Output the (x, y) coordinate of the center of the cell containing the given text.  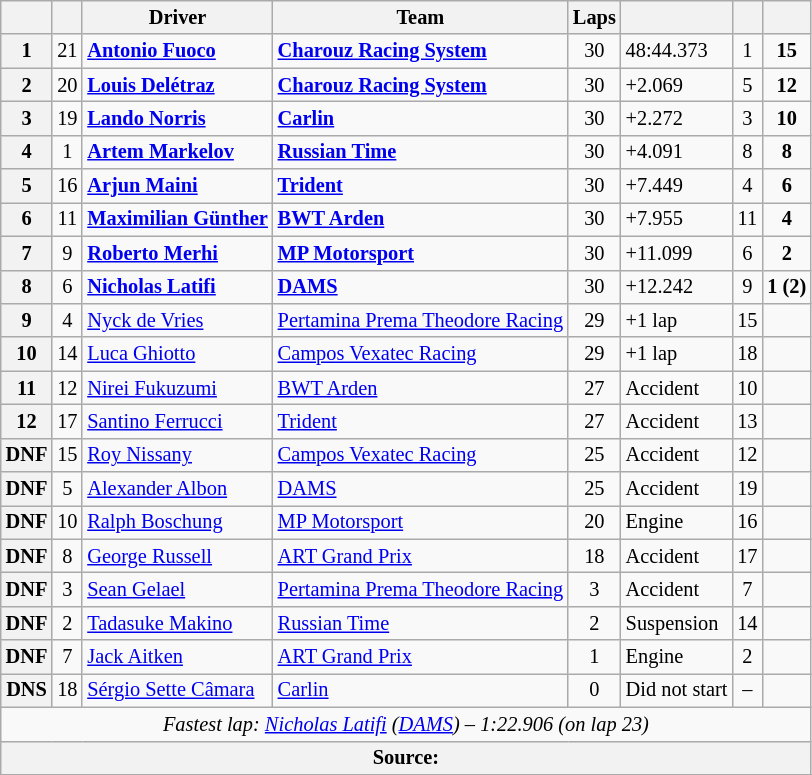
1 (2) (786, 287)
Nyck de Vries (177, 320)
Nicholas Latifi (177, 287)
48:44.373 (677, 51)
Antonio Fuoco (177, 51)
Nirei Fukuzumi (177, 388)
– (747, 690)
+11.099 (677, 253)
+7.449 (677, 186)
Ralph Boschung (177, 522)
Team (420, 17)
Tadasuke Makino (177, 623)
Did not start (677, 690)
George Russell (177, 556)
Jack Aitken (177, 657)
Source: (406, 758)
Sérgio Sette Câmara (177, 690)
Maximilian Günther (177, 219)
Alexander Albon (177, 489)
Santino Ferrucci (177, 421)
Laps (594, 17)
+7.955 (677, 219)
Suspension (677, 623)
Artem Markelov (177, 152)
Roy Nissany (177, 455)
+12.242 (677, 287)
Luca Ghiotto (177, 354)
Louis Delétraz (177, 85)
Sean Gelael (177, 589)
21 (67, 51)
Roberto Merhi (177, 253)
Lando Norris (177, 118)
Arjun Maini (177, 186)
+4.091 (677, 152)
13 (747, 421)
0 (594, 690)
+2.069 (677, 85)
Driver (177, 17)
DNS (27, 690)
Fastest lap: Nicholas Latifi (DAMS) – 1:22.906 (on lap 23) (406, 724)
+2.272 (677, 118)
